Output the [x, y] coordinate of the center of the cell containing the given text.  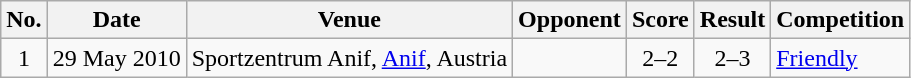
29 May 2010 [116, 58]
Opponent [570, 20]
Sportzentrum Anif, Anif, Austria [349, 58]
No. [24, 20]
Result [732, 20]
Venue [349, 20]
2–2 [660, 58]
Competition [840, 20]
Friendly [840, 58]
2–3 [732, 58]
Score [660, 20]
Date [116, 20]
1 [24, 58]
